Extract the (X, Y) coordinate from the center of the cell holding the provided text.  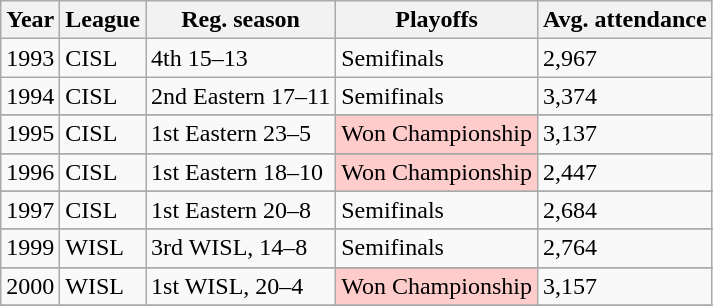
Year (30, 20)
3,374 (624, 96)
Reg. season (241, 20)
3rd WISL, 14–8 (241, 248)
Playoffs (437, 20)
3,157 (624, 286)
1st Eastern 20–8 (241, 210)
2,764 (624, 248)
1997 (30, 210)
1st Eastern 18–10 (241, 172)
4th 15–13 (241, 58)
3,137 (624, 134)
1st Eastern 23–5 (241, 134)
2000 (30, 286)
2,967 (624, 58)
2,684 (624, 210)
1st WISL, 20–4 (241, 286)
1993 (30, 58)
Avg. attendance (624, 20)
1994 (30, 96)
2nd Eastern 17–11 (241, 96)
2,447 (624, 172)
League (103, 20)
1995 (30, 134)
1996 (30, 172)
1999 (30, 248)
